For the text-containing cell, return its midpoint in (x, y) coordinate format. 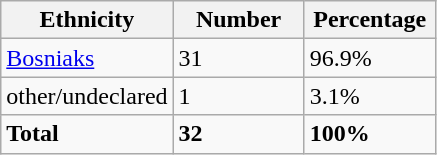
Number (238, 20)
Total (87, 134)
other/undeclared (87, 96)
1 (238, 96)
100% (370, 134)
96.9% (370, 58)
Percentage (370, 20)
Bosniaks (87, 58)
31 (238, 58)
32 (238, 134)
3.1% (370, 96)
Ethnicity (87, 20)
